Identify which cell holds the provided text, then report its (X, Y) central coordinate. 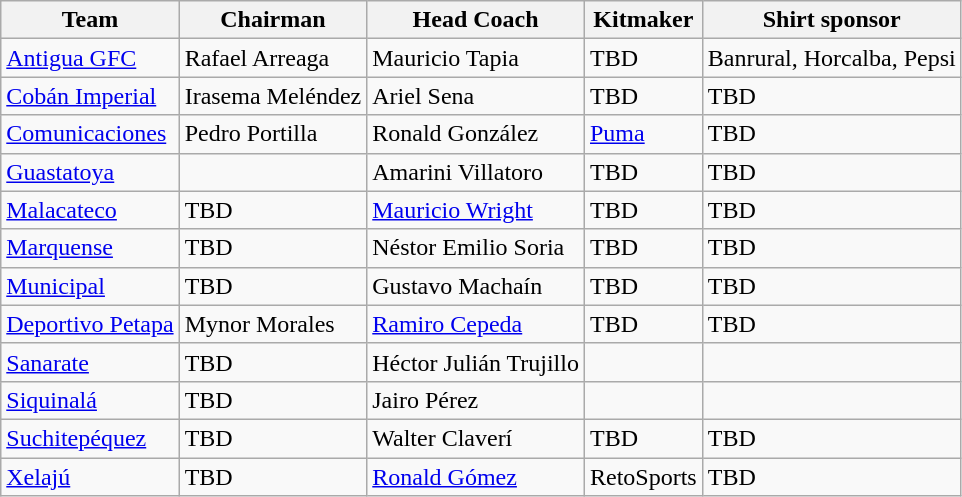
Cobán Imperial (90, 96)
Shirt sponsor (832, 20)
Walter Claverí (476, 438)
Banrural, Horcalba, Pepsi (832, 58)
Ariel Sena (476, 96)
Deportivo Petapa (90, 324)
Marquense (90, 248)
Suchitepéquez (90, 438)
Pedro Portilla (273, 134)
Héctor Julián Trujillo (476, 362)
Kitmaker (643, 20)
Siquinalá (90, 400)
Irasema Meléndez (273, 96)
Mauricio Tapia (476, 58)
Néstor Emilio Soria (476, 248)
Jairo Pérez (476, 400)
Rafael Arreaga (273, 58)
Ronald González (476, 134)
RetoSports (643, 477)
Guastatoya (90, 172)
Puma (643, 134)
Chairman (273, 20)
Comunicaciones (90, 134)
Municipal (90, 286)
Gustavo Machaín (476, 286)
Mynor Morales (273, 324)
Malacateco (90, 210)
Xelajú (90, 477)
Amarini Villatoro (476, 172)
Head Coach (476, 20)
Ramiro Cepeda (476, 324)
Sanarate (90, 362)
Antigua GFC (90, 58)
Ronald Gómez (476, 477)
Mauricio Wright (476, 210)
Team (90, 20)
